Identify which cell holds the provided text, then report its (X, Y) central coordinate. 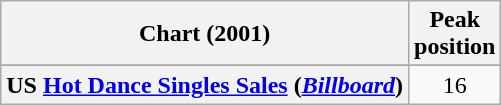
16 (455, 85)
Chart (2001) (205, 34)
US Hot Dance Singles Sales (Billboard) (205, 85)
Peakposition (455, 34)
